Search for the cell housing the specified text and yield its [x, y] center coordinate. 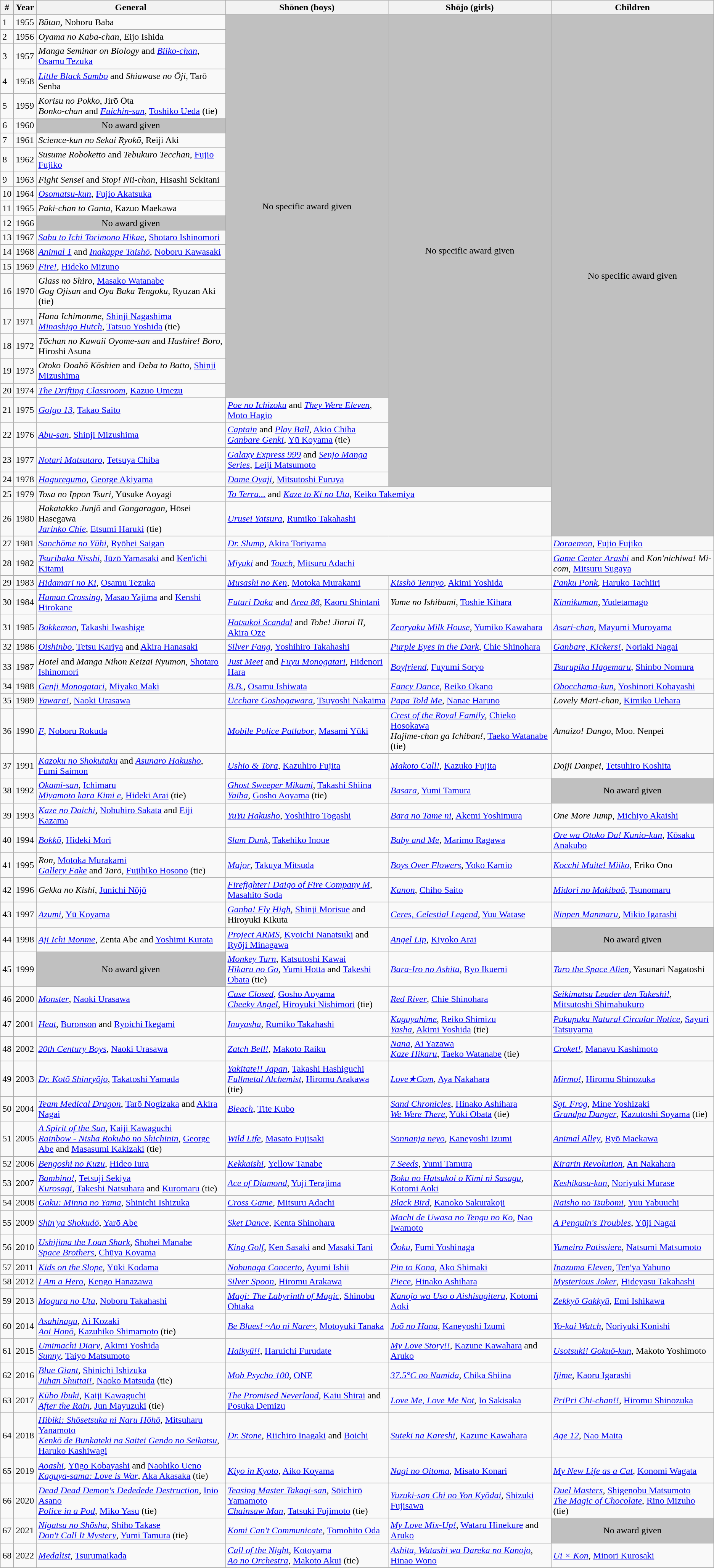
Kazoku no Shokutaku and Asunaro Hakusho, Fumi Saimon [131, 766]
Boku no Hatsukoi o Kimi ni Sasagu, Kotomi Aoki [470, 1183]
2006 [25, 1164]
1967 [25, 238]
2018 [25, 1436]
27 [7, 543]
1959 [25, 106]
1975 [25, 410]
16 [7, 291]
Gekka no Kishi, Junichi Nōjō [131, 890]
2022 [25, 1555]
2000 [25, 1000]
3 [7, 56]
Miyuki and Touch, Mitsuru Adachi [388, 563]
Ashita, Watashi wa Dareka no Kanojo, Hinao Wono [470, 1555]
Asahinagu, Ai KozakiAoi Honō, Kazuhiko Shimamoto (tie) [131, 1326]
1968 [25, 252]
49 [7, 1079]
1966 [25, 223]
Heat, Buronson and Ryoichi Ikegami [131, 1024]
2005 [25, 1139]
Major, Takuya Mitsuda [307, 865]
Boyfriend, Fuyumi Soryo [470, 666]
52 [7, 1164]
1994 [25, 840]
Naisho no Tsubomi, Yuu Yabuuchi [632, 1203]
1998 [25, 939]
Fight Sensei and Stop! Nii-chan, Hisashi Sekitani [131, 179]
4 [7, 81]
Black Bird, Kanoko Sakurakoji [470, 1203]
The Promised Neverland, Kaiu Shirai and Posuka Demizu [307, 1401]
Sgt. Frog, Mine YoshizakiGrandpa Danger, Kazutoshi Soyama (tie) [632, 1109]
Joō no Hana, Kaneyoshi Izumi [470, 1326]
Medalist, Tsurumaikada [131, 1555]
26 [7, 518]
44 [7, 939]
Sabu to Ichi Torimono Hikae, Shotaro Ishinomori [131, 238]
Ceres, Celestial Legend, Yuu Watase [470, 914]
Shōjo (girls) [470, 8]
King Golf, Ken Sasaki and Masaki Tani [307, 1247]
Bokkemon, Takashi Iwashige [131, 628]
1969 [25, 266]
Haikyū!!, Haruichi Furudate [307, 1351]
2016 [25, 1375]
30 [7, 602]
Blue Giant, Shinichi IshizukaJūhan Shuttai!, Naoko Matsuda (tie) [131, 1375]
1979 [25, 494]
Keshikasu-kun, Noriyuki Murase [632, 1183]
2008 [25, 1203]
Kanojo wa Uso o Aishisugiteru, Kotomi Aoki [470, 1301]
8 [7, 159]
Yuzuki-san Chi no Yon Kyōdai, Shizuki Fujisawa [470, 1501]
My Love Story!!, Kazune Kawahara and Aruko [470, 1351]
1995 [25, 865]
Urusei Yatsura, Rumiko Takahashi [388, 518]
Ushijima the Loan Shark, Shohei ManabeSpace Brothers, Chūya Koyama [131, 1247]
Seikimatsu Leader den Takeshi!, Mitsutoshi Shimabukuro [632, 1000]
1988 [25, 686]
General [131, 8]
Otoko Doahō Kōshien and Deba to Batto, Shinji Mizushima [131, 371]
Kūbo Ibuki, Kaiji KawaguchiAfter the Rain, Jun Mayuzuki (tie) [131, 1401]
Ganba! Fly High, Shinji Morisue and Hiroyuki Kikuta [307, 914]
Croket!, Manavu Kashimoto [632, 1049]
Ninpen Manmaru, Mikio Igarashi [632, 914]
Silver Spoon, Hiromu Arakawa [307, 1281]
B.B., Osamu Ishiwata [307, 686]
Azumi, Yū Koyama [131, 914]
YuYu Hakusho, Yoshihiro Togashi [307, 815]
Shōnen (boys) [307, 8]
Ucchare Goshogawara, Tsuyoshi Nakaima [307, 701]
37.5°C no Namida, Chika Shiina [470, 1375]
1957 [25, 56]
Musashi no Ken, Motoka Murakami [307, 583]
40 [7, 840]
2001 [25, 1024]
Mogura no Uta, Noboru Takahashi [131, 1301]
48 [7, 1049]
Mysterious Joker, Hideyasu Takahashi [632, 1281]
Lovely Mari-chan, Kimiko Uehara [632, 701]
Taro the Space Alien, Yasunari Nagatoshi [632, 969]
Monster, Naoki Urasawa [131, 1000]
One More Jump, Michiyo Akaishi [632, 815]
Ore wa Otoko Da! Kunio-kun, Kōsaku Anakubo [632, 840]
Tosa no Ippon Tsuri, Yūsuke Aoyagi [131, 494]
Piece, Hinako Ashihara [470, 1281]
Just Meet and Fuyu Monogatari, Hidenori Hara [307, 666]
Science-kun no Sekai Ryokō, Reiji Aki [131, 140]
Ghost Sweeper Mikami, Takashi ShiinaYaiba, Gosho Aoyama (tie) [307, 791]
29 [7, 583]
1984 [25, 602]
2013 [25, 1301]
Kirarin Revolution, An Nakahara [632, 1164]
Teasing Master Takagi-san, Sōichirō YamamotoChainsaw Man, Tatsuki Fujimoto (tie) [307, 1501]
12 [7, 223]
Bara no Tame ni, Akemi Yoshimura [470, 815]
Susume Roboketto and Tebukuro Tecchan, Fujio Fujiko [131, 159]
Hidamari no Ki, Osamu Tezuka [131, 583]
2014 [25, 1326]
2020 [25, 1501]
51 [7, 1139]
Wild Life, Masato Fujisaki [307, 1139]
Silver Fang, Yoshihiro Takahashi [307, 647]
1997 [25, 914]
1956 [25, 37]
Slam Dunk, Takehiko Inoue [307, 840]
57 [7, 1267]
Angel Lip, Kiyoko Arai [470, 939]
Dr. Slump, Akira Toriyama [388, 543]
21 [7, 410]
Tsuribaka Nisshi, Jūzō Yamasaki and Ken'ichi Kitami [131, 563]
Cross Game, Mitsuru Adachi [307, 1203]
47 [7, 1024]
# [7, 8]
Būtan, Noboru Baba [131, 22]
The Drifting Classroom, Kazuo Umezu [131, 390]
Bleach, Tite Kubo [307, 1109]
65 [7, 1471]
Ace of Diamond, Yuji Terajima [307, 1183]
2015 [25, 1351]
Kids on the Slope, Yūki Kodama [131, 1267]
62 [7, 1375]
Year [25, 8]
1962 [25, 159]
Pin to Kona, Ako Shimaki [470, 1267]
Aji Ichi Monme, Zenta Abe and Yoshimi Kurata [131, 939]
Project ARMS, Kyoichi Nanatsuki and Ryōji Minagawa [307, 939]
2012 [25, 1281]
Ron, Motoka MurakamiGallery Fake and Tarō, Fujihiko Hosono (tie) [131, 865]
24 [7, 479]
35 [7, 701]
1973 [25, 371]
1974 [25, 390]
1963 [25, 179]
14 [7, 252]
Tsurupika Hagemaru, Shinbo Nomura [632, 666]
36 [7, 730]
Animal 1 and Inakappe Taishō, Noboru Kawasaki [131, 252]
Hatsukoi Scandal and Tobe! Jinrui II, Akira Oze [307, 628]
1971 [25, 321]
Mobile Police Patlabor, Masami Yūki [307, 730]
18 [7, 346]
20th Century Boys, Naoki Urasawa [131, 1049]
Haguregumo, George Akiyama [131, 479]
Paki-chan to Ganta, Kazuo Maekawa [131, 208]
Ui × Kon, Minori Kurosaki [632, 1555]
Machi de Uwasa no Tengu no Ko, Nao Iwamoto [470, 1222]
2011 [25, 1267]
Korisu no Pokko, Jirō ŌtaBonko-chan and Fuichin-san, Toshiko Ueda (tie) [131, 106]
Golgo 13, Takao Saito [131, 410]
Dr. Kotō Shinryōjo, Takatoshi Yamada [131, 1079]
Basara, Yumi Tamura [470, 791]
Tōchan no Kawaii Oyome-san and Hashire! Boro, Hiroshi Asuna [131, 346]
Suteki na Kareshi, Kazune Kawahara [470, 1436]
1976 [25, 435]
45 [7, 969]
Red River, Chie Shinohara [470, 1000]
Dead Dead Demon's Dededede Destruction, Inio AsanoPolice in a Pod, Miko Yasu (tie) [131, 1501]
Baby and Me, Marimo Ragawa [470, 840]
Yakitate!! Japan, Takashi HashiguchiFullmetal Alchemist, Hiromu Arakawa (tie) [307, 1079]
Futari Daka and Area 88, Kaoru Shintani [307, 602]
Sanchōme no Yūhi, Ryōhei Saigan [131, 543]
1987 [25, 666]
28 [7, 563]
66 [7, 1501]
46 [7, 1000]
1972 [25, 346]
Call of the Night, KotoyamaAo no Orchestra, Makoto Akui (tie) [307, 1555]
1989 [25, 701]
Osomatsu-kun, Fujio Akatsuka [131, 194]
1977 [25, 460]
63 [7, 1401]
Boys Over Flowers, Yoko Kamio [470, 865]
20 [7, 390]
Yume no Ishibumi, Toshie Kihara [470, 602]
2021 [25, 1530]
9 [7, 179]
1978 [25, 479]
1981 [25, 543]
A Spirit of the Sun, Kaiji Kawaguchi Rainbow - Nisha Rokubō no Shichinin, George Abe and Masasumi Kakizaki (tie) [131, 1139]
F, Noboru Rokuda [131, 730]
Komi Can't Communicate, Tomohito Oda [307, 1530]
1961 [25, 140]
My Love Mix-Up!, Wataru Hinekure and Aruko [470, 1530]
Galaxy Express 999 and Senjo Manga Series, Leiji Matsumoto [307, 460]
22 [7, 435]
1985 [25, 628]
Crest of the Royal Family, Chieko HosokawaHajime-chan ga Ichiban!, Taeko Watanabe (tie) [470, 730]
Midori no Makibaō, Tsunomaru [632, 890]
2017 [25, 1401]
Poe no Ichizoku and They Were Eleven, Moto Hagio [307, 410]
To Terra... and Kaze to Ki no Uta, Keiko Takemiya [388, 494]
1958 [25, 81]
1964 [25, 194]
Genji Monogatari, Miyako Maki [131, 686]
My New Life as a Cat, Konomi Wagata [632, 1471]
Yo-kai Watch, Noriyuki Konishi [632, 1326]
Monkey Turn, Katsutoshi KawaiHikaru no Go, Yumi Hotta and Takeshi Obata (tie) [307, 969]
Dame Oyaji, Mitsutoshi Furuya [307, 479]
Fire!, Hideko Mizuno [131, 266]
67 [7, 1530]
Kinnikuman, Yudetamago [632, 602]
7 Seeds, Yumi Tamura [470, 1164]
37 [7, 766]
Oyama no Kaba-chan, Eijo Ishida [131, 37]
Ganbare, Kickers!, Noriaki Nagai [632, 647]
2019 [25, 1471]
1996 [25, 890]
Be Blues! ~Ao ni Nare~, Motoyuki Tanaka [307, 1326]
32 [7, 647]
Hotel and Manga Nihon Keizai Nyumon, Shotaro Ishinomori [131, 666]
1999 [25, 969]
Ushio & Tora, Kazuhiro Fujita [307, 766]
Shin'ya Shokudō, Yarō Abe [131, 1222]
23 [7, 460]
Game Center Arashi and Kon'nichiwa! Mi-com, Mitsuru Sugaya [632, 563]
Yumeiro Patissiere, Natsumi Matsumoto [632, 1247]
17 [7, 321]
Bambino!, Tetsuji SekiyaKurosagi, Takeshi Natsuhara and Kuromaru (tie) [131, 1183]
41 [7, 865]
34 [7, 686]
Little Black Sambo and Shiawase no Ōji, Tarō Senba [131, 81]
10 [7, 194]
39 [7, 815]
Sket Dance, Kenta Shinohara [307, 1222]
A Penguin's Troubles, Yūji Nagai [632, 1222]
38 [7, 791]
Asari-chan, Mayumi Muroyama [632, 628]
5 [7, 106]
55 [7, 1222]
1990 [25, 730]
Animal Alley, Ryō Maekawa [632, 1139]
Usotsuki! Gokuō-kun, Makoto Yoshimoto [632, 1351]
43 [7, 914]
1965 [25, 208]
6 [7, 125]
Pukupuku Natural Circular Notice, Sayuri Tatsuyama [632, 1024]
Amaizo! Dango, Moo. Nenpei [632, 730]
Okami-san, IchimaruMiyamoto kara Kimi e, Hideki Arai (tie) [131, 791]
1980 [25, 518]
Captain and Play Ball, Akio Chiba Ganbare Genki, Yū Koyama (tie) [307, 435]
2004 [25, 1109]
Zatch Bell!, Makoto Raiku [307, 1049]
1986 [25, 647]
53 [7, 1183]
Children [632, 8]
Purple Eyes in the Dark, Chie Shinohara [470, 647]
Manga Seminar on Biology and Biiko-chan, Osamu Tezuka [131, 56]
15 [7, 266]
60 [7, 1326]
Kanon, Chiho Saito [470, 890]
Zekkyō Gakkyū, Emi Ishikawa [632, 1301]
61 [7, 1351]
13 [7, 238]
Nobunaga Concerto, Ayumi Ishii [307, 1267]
19 [7, 371]
Hakatakko Junjō and Gangaragan, Hōsei HasegawaJarinko Chie, Etsumi Haruki (tie) [131, 518]
Kisshō Tennyo, Akimi Yoshida [470, 583]
Makoto Call!, Kazuko Fujita [470, 766]
Doraemon, Fujio Fujiko [632, 543]
Dr. Stone, Riichiro Inagaki and Boichi [307, 1436]
Team Medical Dragon, Tarō Nogizaka and Akira Nagai [131, 1109]
Age 12, Nao Maita [632, 1436]
Oishinbo, Tetsu Kariya and Akira Hanasaki [131, 647]
2007 [25, 1183]
1955 [25, 22]
2 [7, 37]
56 [7, 1247]
2010 [25, 1247]
1970 [25, 291]
Obocchama-kun, Yoshinori Kobayashi [632, 686]
Glass no Shiro, Masako WatanabeGag Ojisan and Oya Baka Tengoku, Ryuzan Aki (tie) [131, 291]
68 [7, 1555]
50 [7, 1109]
Gaku: Minna no Yama, Shinichi Ishizuka [131, 1203]
1993 [25, 815]
Bokkō, Hideki Mori [131, 840]
59 [7, 1301]
7 [7, 140]
Fancy Dance, Reiko Okano [470, 686]
Inazuma Eleven, Ten'ya Yabuno [632, 1267]
Firefighter! Daigo of Fire Company M, Masahito Soda [307, 890]
1991 [25, 766]
Yawara!, Naoki Urasawa [131, 701]
Nana, Ai YazawaKaze Hikaru, Taeko Watanabe (tie) [470, 1049]
Abu-san, Shinji Mizushima [131, 435]
Nigatsu no Shōsha, Shiho TakaseDon't Call It Mystery, Yumi Tamura (tie) [131, 1530]
Kaguyahime, Reiko ShimizuYasha, Akimi Yoshida (tie) [470, 1024]
1992 [25, 791]
Love★Com, Aya Nakahara [470, 1079]
Kiyo in Kyoto, Aiko Koyama [307, 1471]
Ōoku, Fumi Yoshinaga [470, 1247]
Nagi no Oitoma, Misato Konari [470, 1471]
Umimachi Diary, Akimi YoshidaSunny, Taiyo Matsumoto [131, 1351]
11 [7, 208]
33 [7, 666]
2003 [25, 1079]
Magi: The Labyrinth of Magic, Shinobu Ohtaka [307, 1301]
Hana Ichimonme, Shinji NagashimaMinashigo Hutch, Tatsuo Yoshida (tie) [131, 321]
Zenryaku Milk House, Yumiko Kawahara [470, 628]
31 [7, 628]
Human Crossing, Masao Yajima and Kenshi Hirokane [131, 602]
42 [7, 890]
1 [7, 22]
1960 [25, 125]
54 [7, 1203]
Sonnanja neyo, Kaneyoshi Izumi [470, 1139]
Duel Masters, Shigenobu MatsumotoThe Magic of Chocolate, Rino Mizuho (tie) [632, 1501]
Papa Told Me, Nanae Haruno [470, 701]
Inuyasha, Rumiko Takahashi [307, 1024]
Mirmo!, Hiromu Shinozuka [632, 1079]
Notari Matsutaro, Tetsuya Chiba [131, 460]
Kekkaishi, Yellow Tanabe [307, 1164]
25 [7, 494]
Mob Psycho 100, ONE [307, 1375]
64 [7, 1436]
Love Me, Love Me Not, Io Sakisaka [470, 1401]
Bengoshi no Kuzu, Hideo Iura [131, 1164]
Kaze no Daichi, Nobuhiro Sakata and Eiji Kazama [131, 815]
Case Closed, Gosho AoyamaCheeky Angel, Hiroyuki Nishimori (tie) [307, 1000]
Bara-Iro no Ashita, Ryo Ikuemi [470, 969]
Aoashi, Yūgo Kobayashi and Naohiko UenoKaguya-sama: Love is War, Aka Akasaka (tie) [131, 1471]
Dojji Danpei, Tetsuhiro Koshita [632, 766]
Hibiki: Shōsetsuka ni Naru Hōhō, Mitsuharu YanamotoKenkō de Bunkateki na Saitei Gendo no Seikatsu, Haruko Kashiwagi [131, 1436]
Ijime, Kaoru Igarashi [632, 1375]
PriPri Chi-chan!!, Hiromu Shinozuka [632, 1401]
Panku Ponk, Haruko Tachiiri [632, 583]
Kocchi Muite! Miiko, Eriko Ono [632, 865]
2009 [25, 1222]
2002 [25, 1049]
Sand Chronicles, Hinako AshiharaWe Were There, Yūki Obata (tie) [470, 1109]
I Am a Hero, Kengo Hanazawa [131, 1281]
58 [7, 1281]
1983 [25, 583]
1982 [25, 563]
